Identify which cell holds the provided text, then report its [x, y] central coordinate. 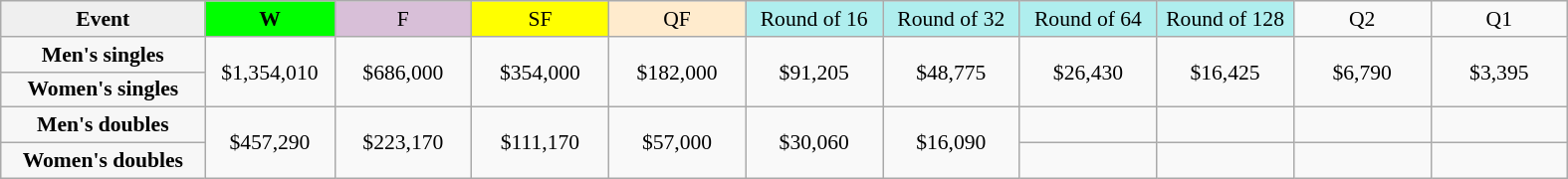
Women's doubles [104, 161]
$57,000 [677, 143]
$6,790 [1362, 72]
Round of 64 [1088, 19]
$91,205 [814, 72]
$111,170 [541, 143]
$16,425 [1226, 72]
$223,170 [403, 143]
Men's singles [104, 55]
$48,775 [951, 72]
$354,000 [541, 72]
$457,290 [270, 143]
Men's doubles [104, 125]
Women's singles [104, 89]
Round of 32 [951, 19]
$3,395 [1499, 72]
$26,430 [1088, 72]
SF [541, 19]
$30,060 [814, 143]
$182,000 [677, 72]
$16,090 [951, 143]
F [403, 19]
W [270, 19]
Round of 128 [1226, 19]
Q1 [1499, 19]
Event [104, 19]
Q2 [1362, 19]
QF [677, 19]
$686,000 [403, 72]
$1,354,010 [270, 72]
Round of 16 [814, 19]
